Return the (X, Y) coordinate for the center point of the cell that contains the specified text.  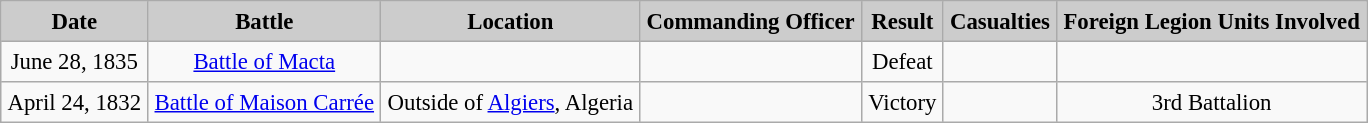
Outside of Algiers, Algeria (510, 102)
Battle (264, 21)
Casualties (1000, 21)
Defeat (902, 61)
Battle of Macta (264, 61)
Commanding Officer (751, 21)
June 28, 1835 (74, 61)
Date (74, 21)
Battle of Maison Carrée (264, 102)
Victory (902, 102)
Foreign Legion Units Involved (1212, 21)
April 24, 1832 (74, 102)
Result (902, 21)
Location (510, 21)
3rd Battalion (1212, 102)
